Detect which cell encompasses the target text, then output its [x, y] center coordinate. 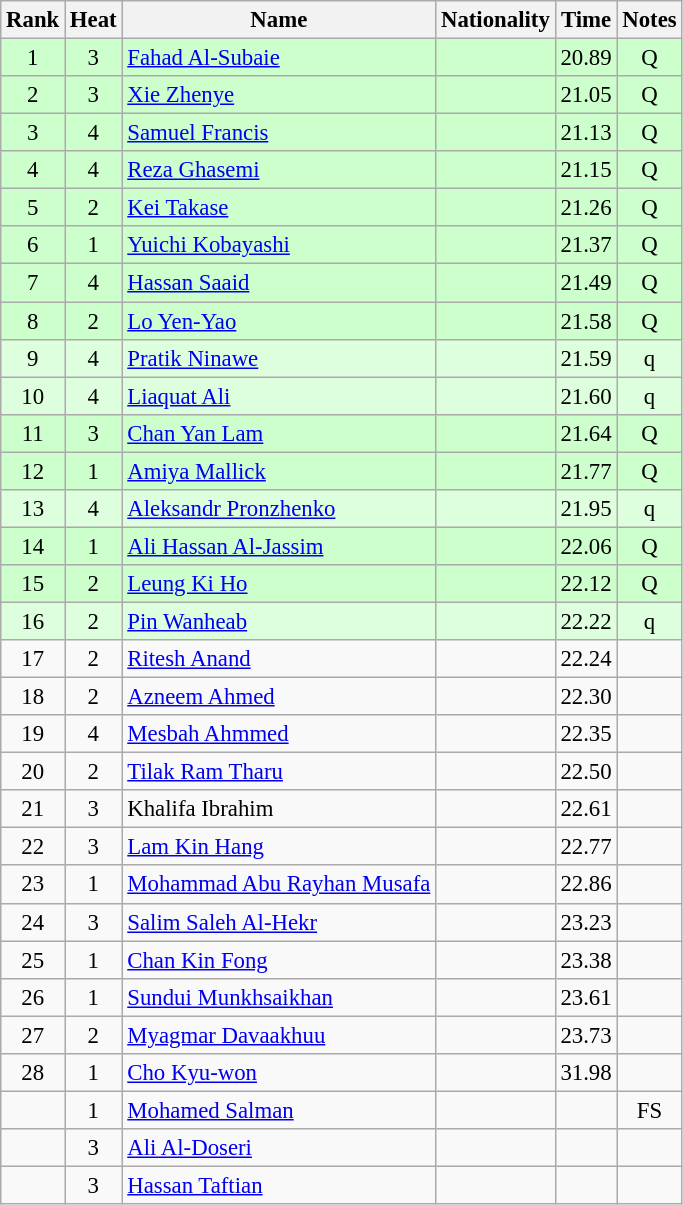
21.13 [586, 133]
21.49 [586, 283]
Pratik Ninawe [279, 358]
Amiya Mallick [279, 471]
27 [33, 1035]
17 [33, 659]
Cho Kyu-won [279, 1073]
10 [33, 396]
Chan Kin Fong [279, 960]
Fahad Al-Subaie [279, 58]
21.64 [586, 433]
21.26 [586, 208]
Lam Kin Hang [279, 847]
23.38 [586, 960]
23.61 [586, 997]
Ali Al-Doseri [279, 1148]
25 [33, 960]
23 [33, 885]
28 [33, 1073]
14 [33, 546]
Notes [650, 20]
Liaquat Ali [279, 396]
Lo Yen-Yao [279, 321]
22.24 [586, 659]
22.06 [586, 546]
FS [650, 1110]
Mohamed Salman [279, 1110]
Kei Takase [279, 208]
Nationality [496, 20]
Time [586, 20]
20 [33, 772]
22.61 [586, 809]
Xie Zhenye [279, 95]
22.12 [586, 584]
Mohammad Abu Rayhan Musafa [279, 885]
16 [33, 621]
Pin Wanheab [279, 621]
Heat [94, 20]
21.95 [586, 509]
31.98 [586, 1073]
Sundui Munkhsaikhan [279, 997]
5 [33, 208]
21 [33, 809]
22.50 [586, 772]
23.23 [586, 922]
Hassan Saaid [279, 283]
21.15 [586, 170]
21.60 [586, 396]
22.86 [586, 885]
21.58 [586, 321]
Mesbah Ahmmed [279, 734]
19 [33, 734]
9 [33, 358]
26 [33, 997]
22 [33, 847]
24 [33, 922]
21.77 [586, 471]
22.22 [586, 621]
Aleksandr Pronzhenko [279, 509]
6 [33, 245]
Azneem Ahmed [279, 697]
Name [279, 20]
7 [33, 283]
Samuel Francis [279, 133]
22.77 [586, 847]
23.73 [586, 1035]
Rank [33, 20]
8 [33, 321]
20.89 [586, 58]
22.35 [586, 734]
Yuichi Kobayashi [279, 245]
18 [33, 697]
21.37 [586, 245]
Hassan Taftian [279, 1185]
12 [33, 471]
Ritesh Anand [279, 659]
Reza Ghasemi [279, 170]
21.59 [586, 358]
Ali Hassan Al-Jassim [279, 546]
21.05 [586, 95]
Chan Yan Lam [279, 433]
Salim Saleh Al-Hekr [279, 922]
Khalifa Ibrahim [279, 809]
13 [33, 509]
15 [33, 584]
11 [33, 433]
22.30 [586, 697]
Tilak Ram Tharu [279, 772]
Myagmar Davaakhuu [279, 1035]
Leung Ki Ho [279, 584]
